Locate the cell with the specified text and output its [x, y] center coordinate. 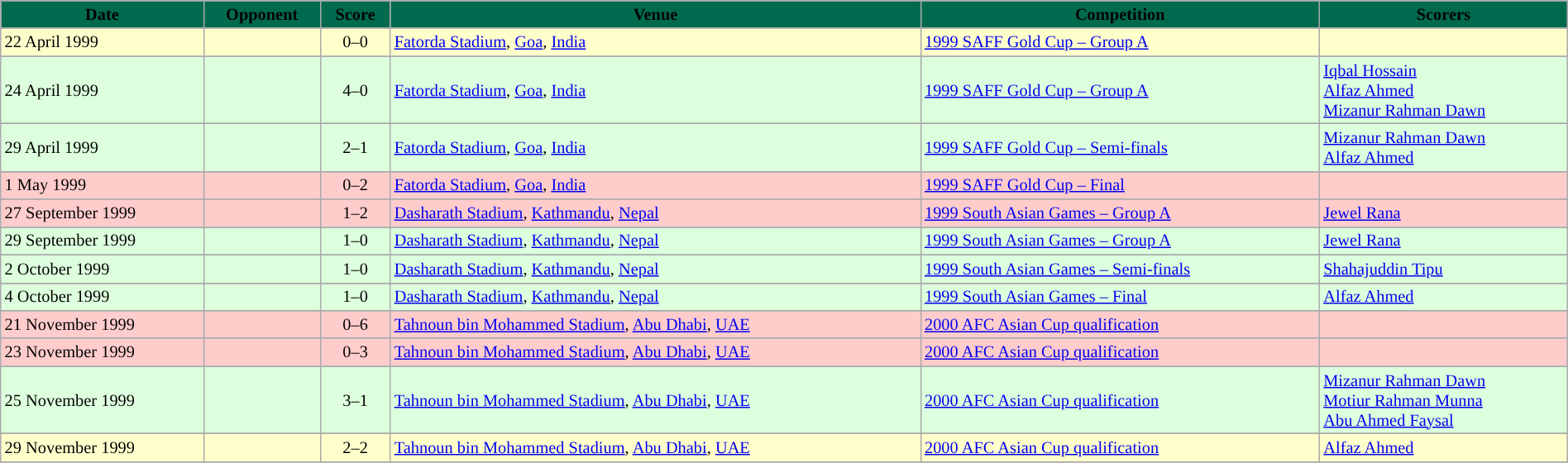
22 April 1999 [103, 42]
24 April 1999 [103, 90]
Venue [655, 14]
25 November 1999 [103, 400]
0–3 [356, 352]
1–2 [356, 213]
29 September 1999 [103, 241]
23 November 1999 [103, 352]
2–1 [356, 147]
Competition [1120, 14]
2–2 [356, 447]
Opponent [261, 14]
27 September 1999 [103, 213]
Score [356, 14]
Shahajuddin Tipu [1443, 269]
1999 SAFF Gold Cup – Final [1120, 185]
3–1 [356, 400]
1999 South Asian Games – Final [1120, 297]
0–2 [356, 185]
0–6 [356, 324]
1999 SAFF Gold Cup – Semi-finals [1120, 147]
2 October 1999 [103, 269]
Iqbal Hossain Alfaz Ahmed Mizanur Rahman Dawn [1443, 90]
4 October 1999 [103, 297]
21 November 1999 [103, 324]
29 April 1999 [103, 147]
Scorers [1443, 14]
Mizanur Rahman Dawn Motiur Rahman Munna Abu Ahmed Faysal [1443, 400]
1999 South Asian Games – Semi-finals [1120, 269]
Mizanur Rahman Dawn Alfaz Ahmed [1443, 147]
29 November 1999 [103, 447]
0–0 [356, 42]
Date [103, 14]
1 May 1999 [103, 185]
4–0 [356, 90]
